Search for the cell housing the specified text and yield its [x, y] center coordinate. 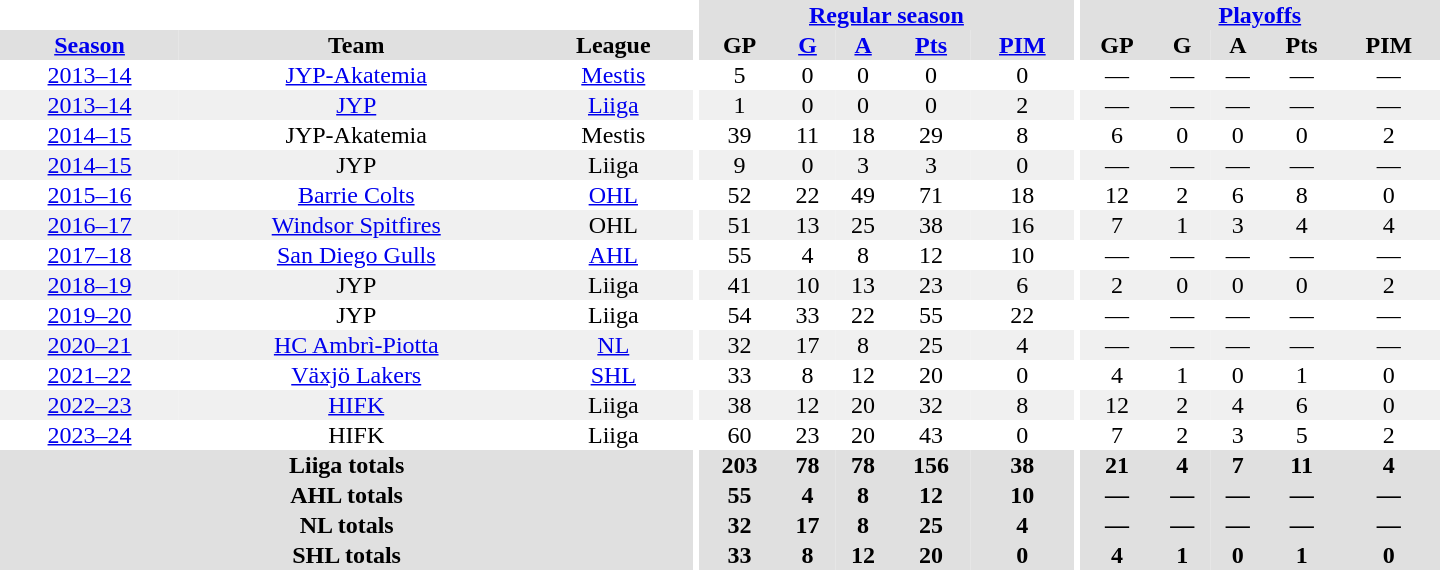
HC Ambrì-Piotta [356, 345]
156 [931, 465]
League [613, 45]
71 [931, 195]
43 [931, 435]
51 [739, 225]
Season [90, 45]
SHL [613, 375]
Team [356, 45]
NL totals [346, 525]
Barrie Colts [356, 195]
2017–18 [90, 255]
2015–16 [90, 195]
Växjö Lakers [356, 375]
41 [739, 285]
San Diego Gulls [356, 255]
2016–17 [90, 225]
Windsor Spitfires [356, 225]
AHL totals [346, 495]
2019–20 [90, 315]
29 [931, 135]
2021–22 [90, 375]
54 [739, 315]
Regular season [886, 15]
2018–19 [90, 285]
203 [739, 465]
Playoffs [1260, 15]
2022–23 [90, 405]
21 [1118, 465]
2020–21 [90, 345]
16 [1022, 225]
SHL totals [346, 555]
NL [613, 345]
AHL [613, 255]
49 [863, 195]
2023–24 [90, 435]
39 [739, 135]
60 [739, 435]
52 [739, 195]
Liiga totals [346, 465]
9 [739, 165]
